Detect which cell encompasses the target text, then output its [x, y] center coordinate. 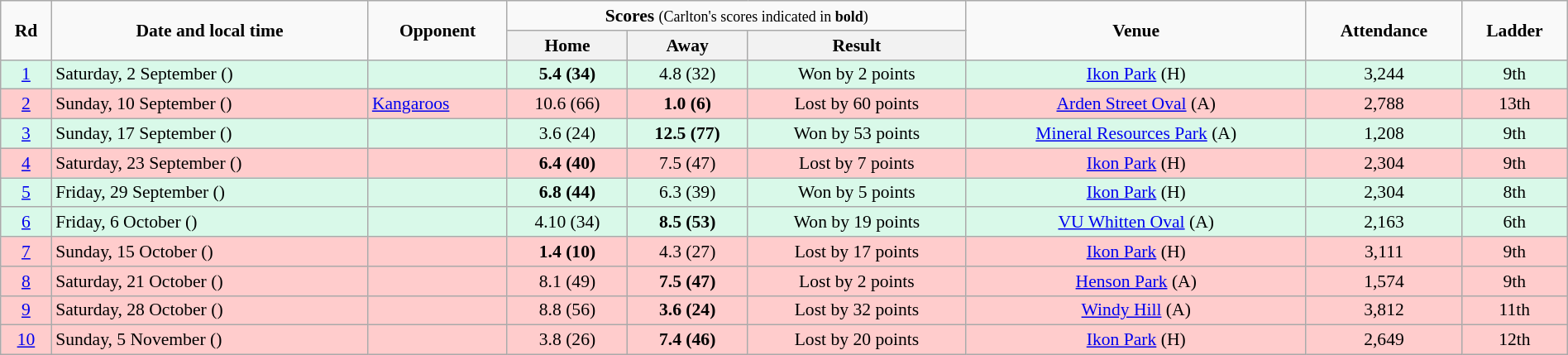
Saturday, 28 October () [210, 310]
10.6 (66) [567, 104]
Saturday, 2 September () [210, 74]
Lost by 20 points [857, 340]
8 [26, 281]
Result [857, 46]
3,244 [1384, 74]
Ladder [1515, 30]
Won by 5 points [857, 193]
Lost by 17 points [857, 252]
13th [1515, 104]
Sunday, 17 September () [210, 134]
7.4 (46) [688, 340]
4.10 (34) [567, 223]
Scores (Carlton's scores indicated in bold) [736, 16]
9 [26, 310]
Lost by 32 points [857, 310]
Rd [26, 30]
1.4 (10) [567, 252]
Friday, 6 October () [210, 223]
3.8 (26) [567, 340]
Sunday, 15 October () [210, 252]
6th [1515, 223]
1,574 [1384, 281]
4 [26, 163]
Date and local time [210, 30]
8.8 (56) [567, 310]
2,163 [1384, 223]
6.8 (44) [567, 193]
12.5 (77) [688, 134]
Friday, 29 September () [210, 193]
5.4 (34) [567, 74]
2,649 [1384, 340]
Henson Park (A) [1136, 281]
1 [26, 74]
5 [26, 193]
Won by 19 points [857, 223]
Saturday, 23 September () [210, 163]
10 [26, 340]
Away [688, 46]
Sunday, 5 November () [210, 340]
6 [26, 223]
11th [1515, 310]
3,812 [1384, 310]
8.5 (53) [688, 223]
Venue [1136, 30]
12th [1515, 340]
8.1 (49) [567, 281]
Won by 53 points [857, 134]
3 [26, 134]
Home [567, 46]
6.3 (39) [688, 193]
2,788 [1384, 104]
8th [1515, 193]
4.8 (32) [688, 74]
1,208 [1384, 134]
6.4 (40) [567, 163]
3,111 [1384, 252]
4.3 (27) [688, 252]
1.0 (6) [688, 104]
7 [26, 252]
Lost by 2 points [857, 281]
Lost by 7 points [857, 163]
Arden Street Oval (A) [1136, 104]
Windy Hill (A) [1136, 310]
VU Whitten Oval (A) [1136, 223]
Sunday, 10 September () [210, 104]
Opponent [438, 30]
Won by 2 points [857, 74]
2 [26, 104]
Mineral Resources Park (A) [1136, 134]
Lost by 60 points [857, 104]
Attendance [1384, 30]
Kangaroos [438, 104]
Saturday, 21 October () [210, 281]
